Identify which cell holds the provided text, then report its [X, Y] central coordinate. 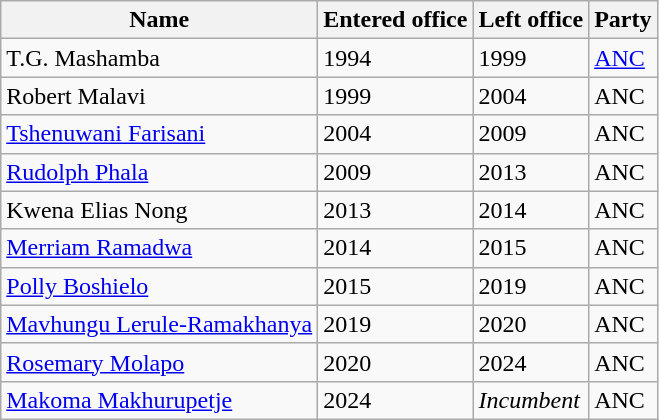
Rudolph Phala [160, 172]
Mavhungu Lerule-Ramakhanya [160, 324]
Name [160, 20]
Makoma Makhurupetje [160, 400]
Entered office [396, 20]
Polly Boshielo [160, 286]
Robert Malavi [160, 96]
Party [623, 20]
Tshenuwani Farisani [160, 134]
1994 [396, 58]
Left office [531, 20]
Merriam Ramadwa [160, 248]
T.G. Mashamba [160, 58]
Kwena Elias Nong [160, 210]
Incumbent [531, 400]
Rosemary Molapo [160, 362]
